Capture the cell that displays the provided text and extract its (X, Y) central coordinate. 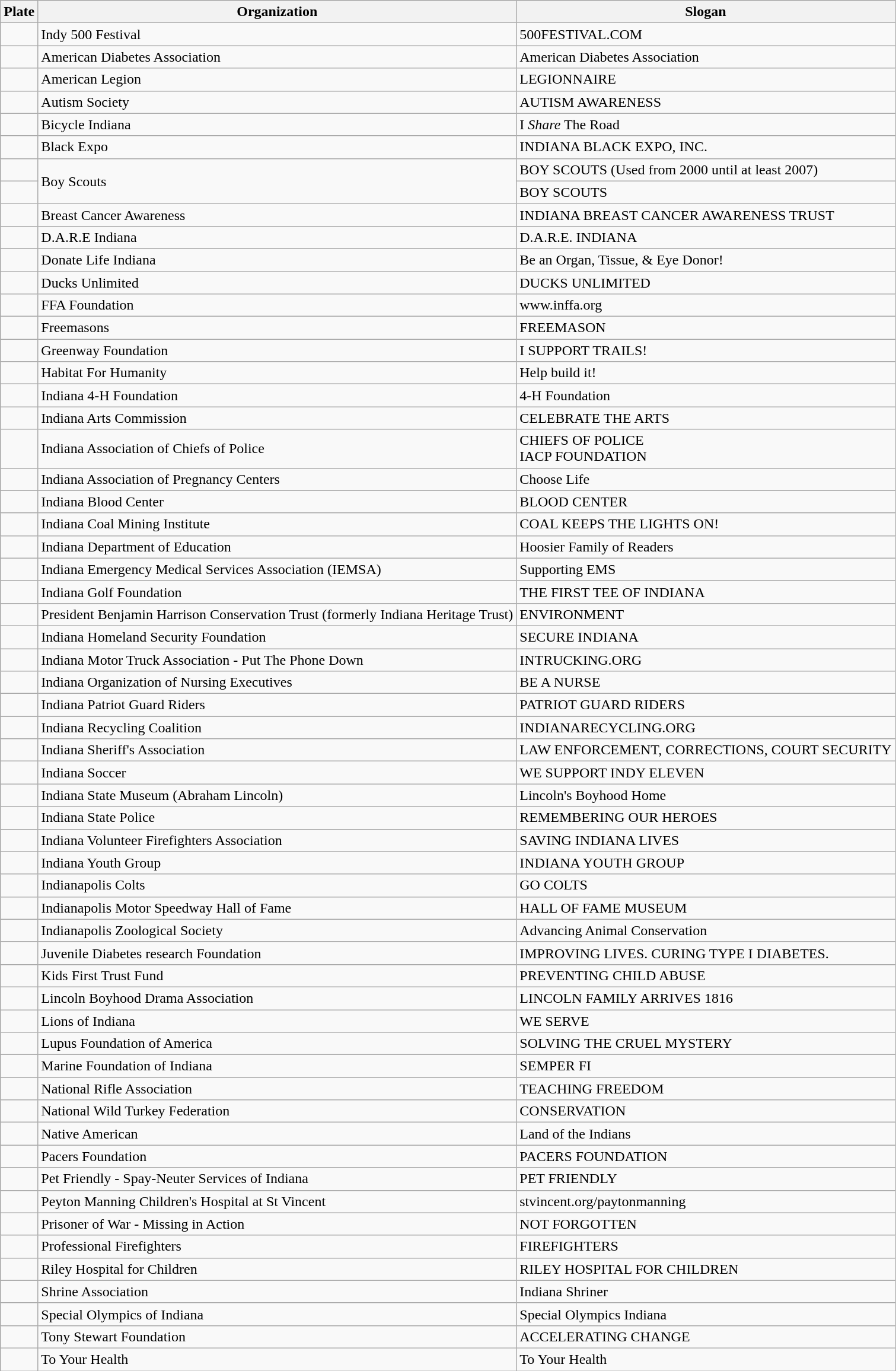
Native American (278, 1134)
Indiana Motor Truck Association - Put The Phone Down (278, 660)
Indiana Association of Pregnancy Centers (278, 479)
Indiana Recycling Coalition (278, 728)
Prisoner of War - Missing in Action (278, 1224)
Indianapolis Zoological Society (278, 930)
Lincoln Boyhood Drama Association (278, 998)
Lupus Foundation of America (278, 1044)
Choose Life (706, 479)
Plate (19, 12)
Indiana Soccer (278, 773)
Lincoln's Boyhood Home (706, 795)
CELEBRATE THE ARTS (706, 418)
Special Olympics of Indiana (278, 1314)
FFA Foundation (278, 305)
Indiana Organization of Nursing Executives (278, 683)
BOY SCOUTS (Used from 2000 until at least 2007) (706, 170)
Hoosier Family of Readers (706, 547)
REMEMBERING OUR HEROES (706, 818)
THE FIRST TEE OF INDIANA (706, 592)
RILEY HOSPITAL FOR CHILDREN (706, 1269)
Pet Friendly - Spay-Neuter Services of Indiana (278, 1179)
4-H Foundation (706, 396)
PREVENTING CHILD ABUSE (706, 975)
Habitat For Humanity (278, 373)
D.A.R.E Indiana (278, 237)
Tony Stewart Foundation (278, 1337)
BLOOD CENTER (706, 502)
Indiana Youth Group (278, 863)
ENVIRONMENT (706, 614)
WE SERVE (706, 1021)
DUCKS UNLIMITED (706, 283)
FIREFIGHTERS (706, 1246)
INDIANA YOUTH GROUP (706, 863)
IMPROVING LIVES. CURING TYPE I DIABETES. (706, 953)
Indiana Homeland Security Foundation (278, 637)
WE SUPPORT INDY ELEVEN (706, 773)
Supporting EMS (706, 569)
Professional Firefighters (278, 1246)
Indiana Coal Mining Institute (278, 524)
Marine Foundation of Indiana (278, 1066)
INDIANA BREAST CANCER AWARENESS TRUST (706, 215)
INDIANA BLACK EXPO, INC. (706, 147)
BE A NURSE (706, 683)
SECURE INDIANA (706, 637)
Indiana Emergency Medical Services Association (IEMSA) (278, 569)
Indiana Association of Chiefs of Police (278, 448)
SOLVING THE CRUEL MYSTERY (706, 1044)
CONSERVATION (706, 1111)
SEMPER FI (706, 1066)
LAW ENFORCEMENT, CORRECTIONS, COURT SECURITY (706, 750)
CHIEFS OF POLICEIACP FOUNDATION (706, 448)
PET FRIENDLY (706, 1179)
Black Expo (278, 147)
COAL KEEPS THE LIGHTS ON! (706, 524)
Indianapolis Motor Speedway Hall of Fame (278, 908)
Breast Cancer Awareness (278, 215)
Freemasons (278, 328)
Advancing Animal Conservation (706, 930)
Lions of Indiana (278, 1021)
www.inffa.org (706, 305)
INDIANARECYCLING.ORG (706, 728)
TEACHING FREEDOM (706, 1089)
LINCOLN FAMILY ARRIVES 1816 (706, 998)
Ducks Unlimited (278, 283)
Indiana State Police (278, 818)
I SUPPORT TRAILS! (706, 350)
SAVING INDIANA LIVES (706, 840)
Juvenile Diabetes research Foundation (278, 953)
D.A.R.E. INDIANA (706, 237)
INTRUCKING.ORG (706, 660)
Greenway Foundation (278, 350)
Indiana Department of Education (278, 547)
PATRIOT GUARD RIDERS (706, 705)
Indy 500 Festival (278, 34)
Indiana Arts Commission (278, 418)
Land of the Indians (706, 1134)
Help build it! (706, 373)
stvincent.org/paytonmanning (706, 1201)
BOY SCOUTS (706, 192)
NOT FORGOTTEN (706, 1224)
Peyton Manning Children's Hospital at St Vincent (278, 1201)
Indiana Sheriff's Association (278, 750)
Indiana Golf Foundation (278, 592)
AUTISM AWARENESS (706, 102)
Slogan (706, 12)
Be an Organ, Tissue, & Eye Donor! (706, 260)
I Share The Road (706, 125)
Boy Scouts (278, 181)
National Rifle Association (278, 1089)
Pacers Foundation (278, 1156)
Indiana State Museum (Abraham Lincoln) (278, 795)
Riley Hospital for Children (278, 1269)
500FESTIVAL.COM (706, 34)
Special Olympics Indiana (706, 1314)
American Legion (278, 79)
National Wild Turkey Federation (278, 1111)
ACCELERATING CHANGE (706, 1337)
President Benjamin Harrison Conservation Trust (formerly Indiana Heritage Trust) (278, 614)
Indiana 4-H Foundation (278, 396)
Kids First Trust Fund (278, 975)
Donate Life Indiana (278, 260)
Shrine Association (278, 1292)
FREEMASON (706, 328)
Indiana Blood Center (278, 502)
Organization (278, 12)
Indiana Patriot Guard Riders (278, 705)
Indianapolis Colts (278, 885)
Autism Society (278, 102)
LEGIONNAIRE (706, 79)
Indiana Volunteer Firefighters Association (278, 840)
Indiana Shriner (706, 1292)
Bicycle Indiana (278, 125)
HALL OF FAME MUSEUM (706, 908)
PACERS FOUNDATION (706, 1156)
GO COLTS (706, 885)
